Identify which cell holds the provided text, then report its (X, Y) central coordinate. 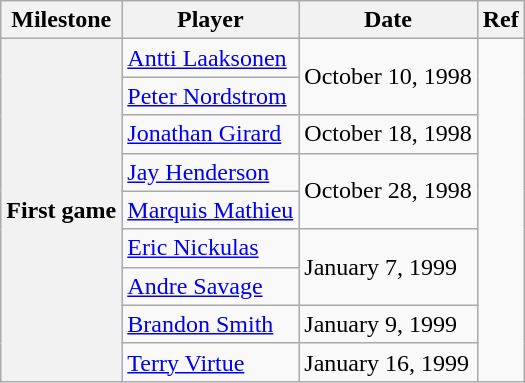
Jay Henderson (210, 172)
Ref (500, 20)
January 7, 1999 (388, 267)
October 10, 1998 (388, 77)
January 16, 1999 (388, 362)
Eric Nickulas (210, 248)
Andre Savage (210, 286)
Peter Nordstrom (210, 96)
Milestone (62, 20)
Brandon Smith (210, 324)
Jonathan Girard (210, 134)
Terry Virtue (210, 362)
October 18, 1998 (388, 134)
Date (388, 20)
Antti Laaksonen (210, 58)
Player (210, 20)
January 9, 1999 (388, 324)
October 28, 1998 (388, 191)
Marquis Mathieu (210, 210)
First game (62, 210)
